Locate the cell with the specified text and output its [x, y] center coordinate. 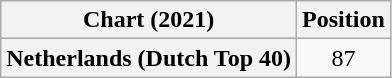
87 [344, 58]
Position [344, 20]
Chart (2021) [149, 20]
Netherlands (Dutch Top 40) [149, 58]
